Identify which cell holds the provided text, then report its [x, y] central coordinate. 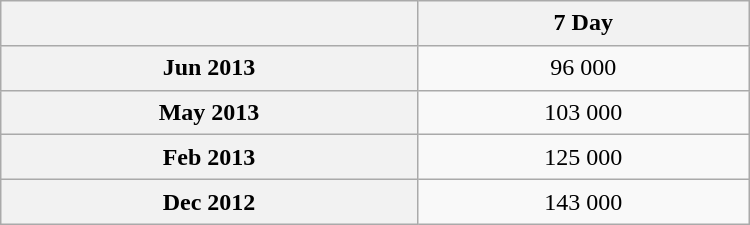
7 Day [583, 24]
125 000 [583, 158]
Jun 2013 [209, 68]
May 2013 [209, 112]
103 000 [583, 112]
Feb 2013 [209, 158]
96 000 [583, 68]
143 000 [583, 202]
Dec 2012 [209, 202]
